Determine the [X, Y] coordinate at the center of the cell enclosing the given text.  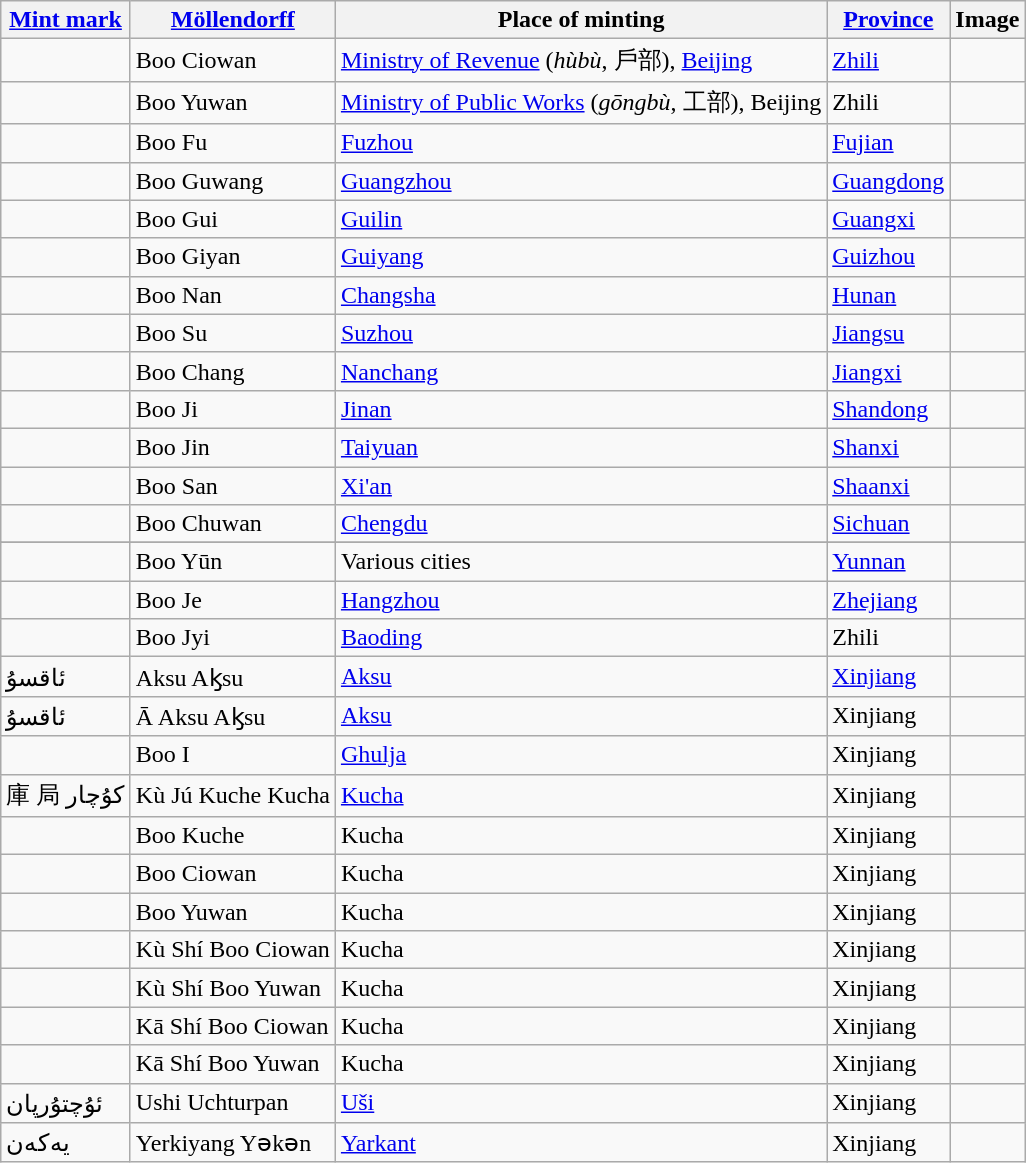
Uši [580, 1103]
Ministry of Revenue (hùbù, 戶部), Beijing [580, 60]
Hangzhou [580, 600]
Yarkant [580, 1143]
Guangdong [888, 181]
Mint mark [66, 20]
Kù Shí Boo Ciowan [232, 950]
Jiangxi [888, 371]
ئۇچتۇرپان [66, 1103]
Shandong [888, 409]
Boo Su [232, 333]
Sichuan [888, 524]
Place of minting [580, 20]
Boo Je [232, 600]
Guangxi [888, 219]
Yerkiyang Yəkən [232, 1143]
Yunnan [888, 562]
Boo Nan [232, 295]
Boo San [232, 485]
Xi'an [580, 485]
Fujian [888, 143]
Kā Shí Boo Ciowan [232, 1026]
Fuzhou [580, 143]
يەكەن [66, 1143]
Ministry of Public Works (gōngbù, 工部), Beijing [580, 102]
Kā Shí Boo Yuwan [232, 1064]
Shaanxi [888, 485]
Kù Shí Boo Yuwan [232, 988]
Boo Ji [232, 409]
Boo Kuche [232, 836]
Boo Chang [232, 371]
Various cities [580, 562]
Taiyuan [580, 447]
Aksu Ak̡su [232, 677]
Province [888, 20]
Ā Aksu Ak̡su [232, 716]
Boo Guwang [232, 181]
Guiyang [580, 257]
庫 局 كۇچار [66, 796]
Ushi Uchturpan [232, 1103]
Jinan [580, 409]
Boo Fu [232, 143]
Guizhou [888, 257]
Guilin [580, 219]
Image [988, 20]
Ghulja [580, 755]
Boo Yūn [232, 562]
Baoding [580, 638]
Shanxi [888, 447]
Zhejiang [888, 600]
Boo I [232, 755]
Boo Jyi [232, 638]
Boo Chuwan [232, 524]
Suzhou [580, 333]
Chengdu [580, 524]
Hunan [888, 295]
Boo Giyan [232, 257]
Möllendorff [232, 20]
Boo Jin [232, 447]
Boo Gui [232, 219]
Jiangsu [888, 333]
Kù Jú Kuche Kucha [232, 796]
Guangzhou [580, 181]
Changsha [580, 295]
Nanchang [580, 371]
